Identify which cell holds the provided text, then report its (X, Y) central coordinate. 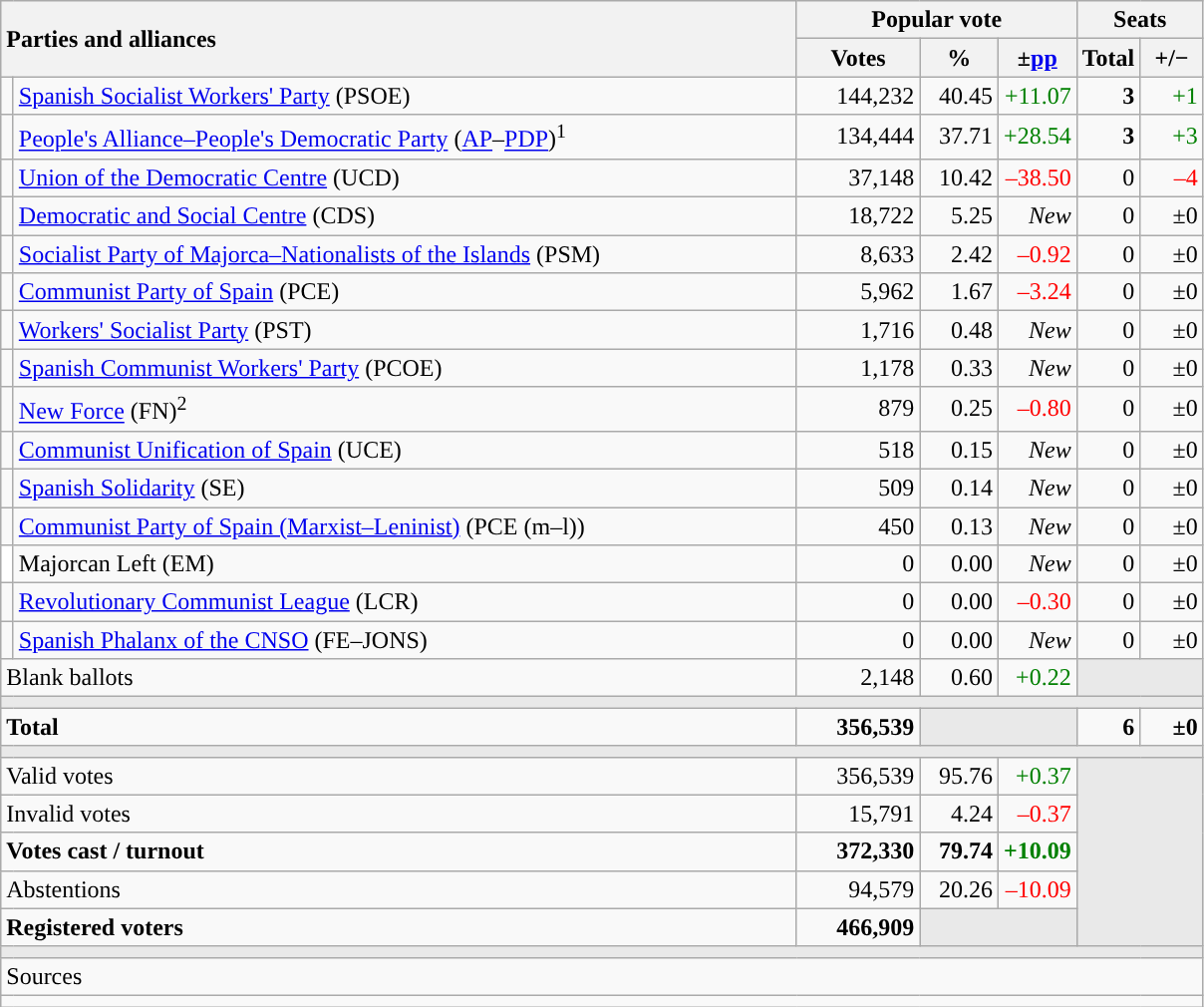
40.45 (959, 96)
1,716 (858, 330)
466,909 (858, 927)
Votes cast / turnout (399, 851)
+0.37 (1037, 776)
–3.24 (1037, 292)
2.42 (959, 254)
Majorcan Left (EM) (405, 564)
Communist Party of Spain (PCE) (405, 292)
New Force (FN)2 (405, 409)
+/− (1172, 58)
Votes (858, 58)
Abstentions (399, 889)
0.15 (959, 450)
1.67 (959, 292)
–0.30 (1037, 602)
Spanish Solidarity (SE) (405, 488)
5.25 (959, 216)
518 (858, 450)
Popular vote (937, 20)
37.71 (959, 138)
450 (858, 526)
–10.09 (1037, 889)
% (959, 58)
5,962 (858, 292)
0.33 (959, 368)
Registered voters (399, 927)
4.24 (959, 814)
+28.54 (1037, 138)
–0.37 (1037, 814)
Parties and alliances (399, 39)
0.13 (959, 526)
–38.50 (1037, 177)
–0.80 (1037, 409)
509 (858, 488)
6 (1108, 727)
95.76 (959, 776)
144,232 (858, 96)
Democratic and Social Centre (CDS) (405, 216)
94,579 (858, 889)
37,148 (858, 177)
0.14 (959, 488)
+0.22 (1037, 678)
+11.07 (1037, 96)
Valid votes (399, 776)
+3 (1172, 138)
Workers' Socialist Party (PST) (405, 330)
79.74 (959, 851)
±pp (1037, 58)
+1 (1172, 96)
1,178 (858, 368)
2,148 (858, 678)
Communist Party of Spain (Marxist–Leninist) (PCE (m–l)) (405, 526)
Union of the Democratic Centre (UCD) (405, 177)
Sources (602, 976)
10.42 (959, 177)
Socialist Party of Majorca–Nationalists of the Islands (PSM) (405, 254)
20.26 (959, 889)
372,330 (858, 851)
Spanish Phalanx of the CNSO (FE–JONS) (405, 640)
15,791 (858, 814)
0.60 (959, 678)
0.25 (959, 409)
Invalid votes (399, 814)
879 (858, 409)
Revolutionary Communist League (LCR) (405, 602)
Spanish Socialist Workers' Party (PSOE) (405, 96)
Seats (1140, 20)
Communist Unification of Spain (UCE) (405, 450)
134,444 (858, 138)
–4 (1172, 177)
Spanish Communist Workers' Party (PCOE) (405, 368)
Blank ballots (399, 678)
18,722 (858, 216)
–0.92 (1037, 254)
0.48 (959, 330)
+10.09 (1037, 851)
People's Alliance–People's Democratic Party (AP–PDP)1 (405, 138)
8,633 (858, 254)
